Determine the (X, Y) coordinate at the center of the cell enclosing the given text.  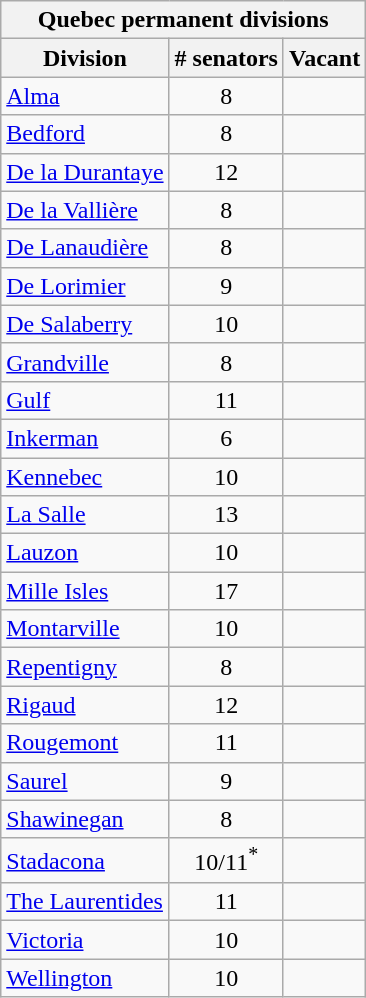
Inkerman (85, 438)
The Laurentides (85, 902)
17 (226, 591)
13 (226, 515)
De Salaberry (85, 324)
Gulf (85, 400)
Mille Isles (85, 591)
Division (85, 58)
De Lanaudière (85, 248)
Quebec permanent divisions (184, 20)
Repentigny (85, 667)
Grandville (85, 362)
Bedford (85, 134)
La Salle (85, 515)
# senators (226, 58)
Lauzon (85, 553)
Alma (85, 96)
Rigaud (85, 705)
Kennebec (85, 477)
Stadacona (85, 860)
De Lorimier (85, 286)
6 (226, 438)
De la Vallière (85, 210)
Montarville (85, 629)
De la Durantaye (85, 172)
Victoria (85, 940)
Rougemont (85, 743)
Saurel (85, 781)
10/11* (226, 860)
Wellington (85, 978)
Vacant (324, 58)
Shawinegan (85, 819)
